Output the (x, y) coordinate of the center of the cell containing the given text.  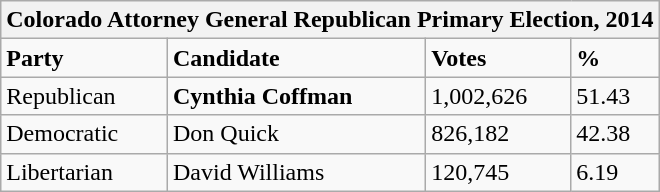
Libertarian (84, 172)
42.38 (615, 134)
Candidate (297, 58)
Party (84, 58)
51.43 (615, 96)
Don Quick (297, 134)
Democratic (84, 134)
% (615, 58)
Votes (498, 58)
1,002,626 (498, 96)
6.19 (615, 172)
Republican (84, 96)
826,182 (498, 134)
120,745 (498, 172)
Colorado Attorney General Republican Primary Election, 2014 (330, 20)
Cynthia Coffman (297, 96)
David Williams (297, 172)
